Provide the (X, Y) coordinate of the cell's center where the given text is located.  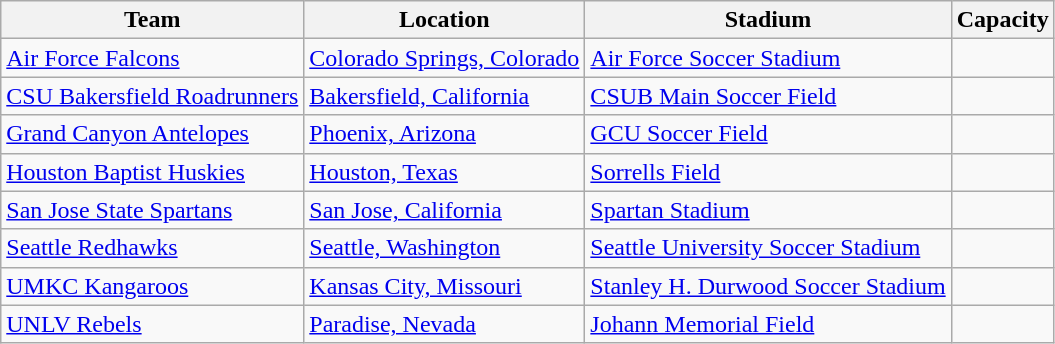
Seattle Redhawks (152, 248)
Phoenix, Arizona (444, 134)
Sorrells Field (768, 172)
UMKC Kangaroos (152, 286)
Seattle University Soccer Stadium (768, 248)
Location (444, 20)
CSUB Main Soccer Field (768, 96)
Air Force Falcons (152, 58)
UNLV Rebels (152, 324)
Houston Baptist Huskies (152, 172)
Kansas City, Missouri (444, 286)
Grand Canyon Antelopes (152, 134)
Spartan Stadium (768, 210)
Seattle, Washington (444, 248)
San Jose, California (444, 210)
Capacity (1002, 20)
Houston, Texas (444, 172)
Stanley H. Durwood Soccer Stadium (768, 286)
San Jose State Spartans (152, 210)
Paradise, Nevada (444, 324)
GCU Soccer Field (768, 134)
Bakersfield, California (444, 96)
Stadium (768, 20)
Colorado Springs, Colorado (444, 58)
Air Force Soccer Stadium (768, 58)
Team (152, 20)
Johann Memorial Field (768, 324)
CSU Bakersfield Roadrunners (152, 96)
